Find where the given text appears and provide that cell's center as [x, y] coordinate. 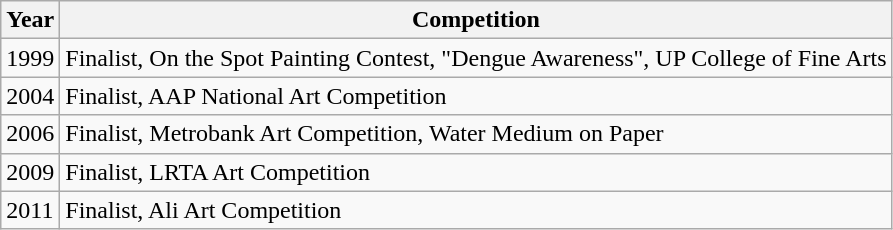
2011 [30, 210]
Finalist, Metrobank Art Competition, Water Medium on Paper [476, 134]
Year [30, 20]
Finalist, On the Spot Painting Contest, "Dengue Awareness", UP College of Fine Arts [476, 58]
Finalist, LRTA Art Competition [476, 172]
2004 [30, 96]
2006 [30, 134]
Finalist, AAP National Art Competition [476, 96]
Competition [476, 20]
Finalist, Ali Art Competition [476, 210]
2009 [30, 172]
1999 [30, 58]
